Detect which cell encompasses the target text, then output its (x, y) center coordinate. 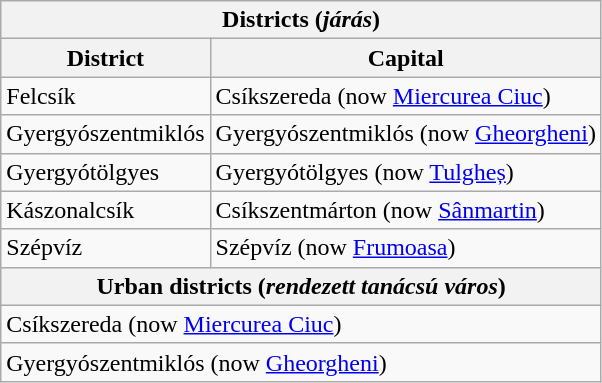
Urban districts (rendezett tanácsú város) (302, 286)
Szépvíz (now Frumoasa) (406, 248)
Csíkszentmárton (now Sânmartin) (406, 210)
Szépvíz (106, 248)
Gyergyótölgyes (now Tulgheș) (406, 172)
Gyergyószentmiklós (106, 134)
Capital (406, 58)
Districts (járás) (302, 20)
Felcsík (106, 96)
District (106, 58)
Gyergyótölgyes (106, 172)
Kászonalcsík (106, 210)
